Capture the cell that displays the provided text and extract its [X, Y] central coordinate. 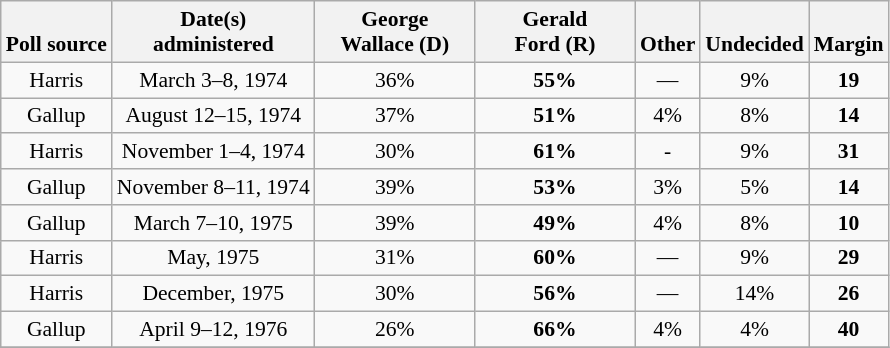
April 9–12, 1976 [214, 330]
November 8–11, 1974 [214, 187]
GeorgeWallace (D) [395, 32]
66% [555, 330]
31 [849, 152]
56% [555, 294]
May, 1975 [214, 258]
53% [555, 187]
14% [754, 294]
March 7–10, 1975 [214, 223]
60% [555, 258]
Other [668, 32]
19 [849, 80]
49% [555, 223]
55% [555, 80]
March 3–8, 1974 [214, 80]
29 [849, 258]
December, 1975 [214, 294]
August 12–15, 1974 [214, 116]
5% [754, 187]
51% [555, 116]
- [668, 152]
Poll source [56, 32]
31% [395, 258]
26 [849, 294]
3% [668, 187]
GeraldFord (R) [555, 32]
10 [849, 223]
Undecided [754, 32]
26% [395, 330]
November 1–4, 1974 [214, 152]
61% [555, 152]
36% [395, 80]
37% [395, 116]
Margin [849, 32]
Date(s)administered [214, 32]
40 [849, 330]
